Return the [x, y] coordinate for the center point of the cell that contains the specified text.  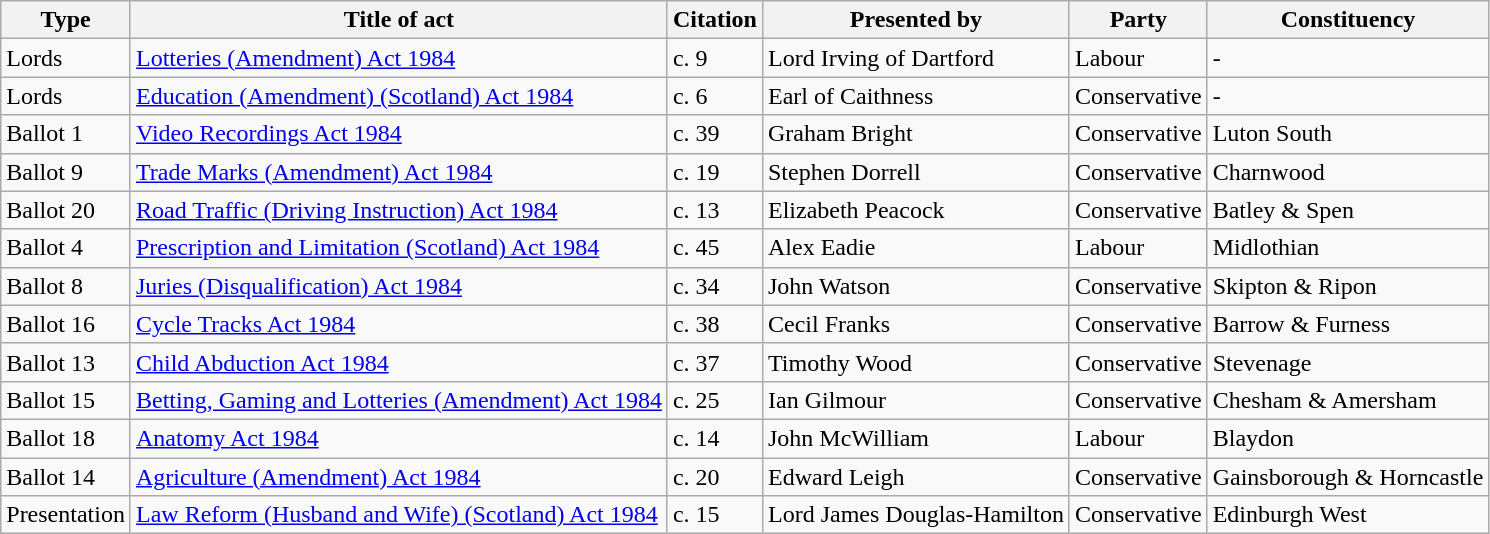
Presented by [916, 20]
Chesham & Amersham [1348, 400]
Road Traffic (Driving Instruction) Act 1984 [398, 210]
Constituency [1348, 20]
c. 9 [714, 58]
John McWilliam [916, 438]
c. 38 [714, 324]
c. 13 [714, 210]
Ballot 8 [66, 286]
c. 20 [714, 477]
Midlothian [1348, 248]
Type [66, 20]
Law Reform (Husband and Wife) (Scotland) Act 1984 [398, 515]
Ballot 4 [66, 248]
Party [1138, 20]
c. 6 [714, 96]
Gainsborough & Horncastle [1348, 477]
Edward Leigh [916, 477]
Ballot 9 [66, 172]
Ballot 1 [66, 134]
Stephen Dorrell [916, 172]
Blaydon [1348, 438]
Graham Bright [916, 134]
c. 39 [714, 134]
c. 45 [714, 248]
Elizabeth Peacock [916, 210]
Timothy Wood [916, 362]
Citation [714, 20]
Cycle Tracks Act 1984 [398, 324]
c. 19 [714, 172]
Barrow & Furness [1348, 324]
Agriculture (Amendment) Act 1984 [398, 477]
Edinburgh West [1348, 515]
Lotteries (Amendment) Act 1984 [398, 58]
Alex Eadie [916, 248]
Title of act [398, 20]
c. 34 [714, 286]
Cecil Franks [916, 324]
Trade Marks (Amendment) Act 1984 [398, 172]
Juries (Disqualification) Act 1984 [398, 286]
Ballot 14 [66, 477]
Ballot 13 [66, 362]
Luton South [1348, 134]
Lord Irving of Dartford [916, 58]
Lord James Douglas-Hamilton [916, 515]
c. 25 [714, 400]
Presentation [66, 515]
c. 37 [714, 362]
Betting, Gaming and Lotteries (Amendment) Act 1984 [398, 400]
John Watson [916, 286]
Prescription and Limitation (Scotland) Act 1984 [398, 248]
Batley & Spen [1348, 210]
Ballot 18 [66, 438]
c. 14 [714, 438]
Child Abduction Act 1984 [398, 362]
Ballot 16 [66, 324]
Anatomy Act 1984 [398, 438]
Charnwood [1348, 172]
Skipton & Ripon [1348, 286]
Ballot 20 [66, 210]
Ian Gilmour [916, 400]
c. 15 [714, 515]
Ballot 15 [66, 400]
Earl of Caithness [916, 96]
Video Recordings Act 1984 [398, 134]
Stevenage [1348, 362]
Education (Amendment) (Scotland) Act 1984 [398, 96]
